Extract the [x, y] coordinate from the center of the cell holding the provided text.  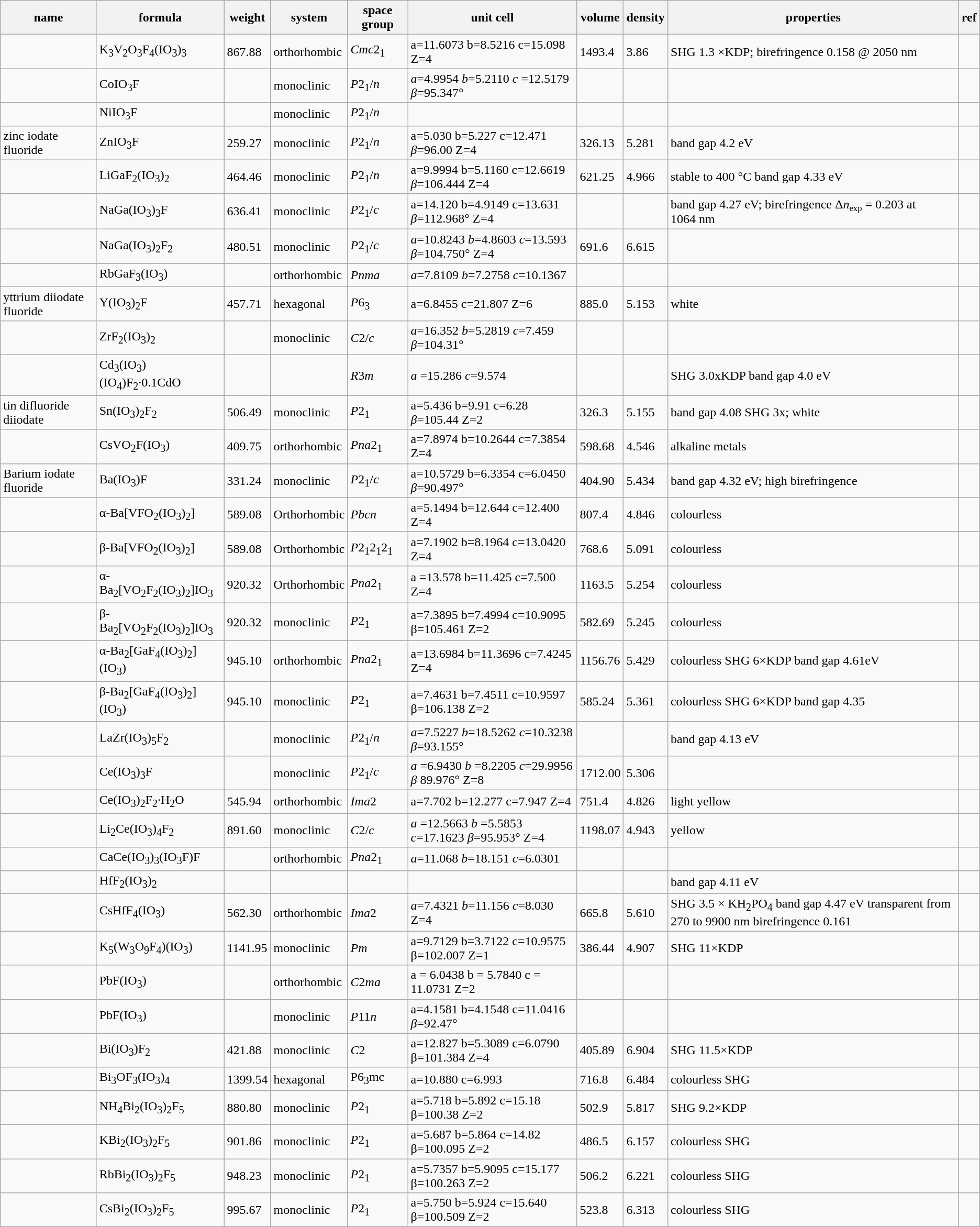
Pm [378, 948]
a=6.8455 c=21.807 Z=6 [492, 304]
6.157 [645, 1142]
a=7.1902 b=8.1964 c=13.0420 Z=4 [492, 549]
Y(IO3)2F [160, 304]
SHG 1.3 ×KDP; birefringence 0.158 @ 2050 nm [813, 51]
ZnIO3F [160, 142]
3.86 [645, 51]
6.313 [645, 1210]
Ba(IO3)F [160, 481]
band gap 4.2 eV [813, 142]
properties [813, 18]
β-Ba2[VO2F2(IO3)2]IO3 [160, 622]
1156.76 [600, 661]
a=9.7129 b=3.7122 c=10.9575 β=102.007 Z=1 [492, 948]
LaZr(IO3)5F2 [160, 738]
K5(W3O9F4)(IO3) [160, 948]
5.153 [645, 304]
a=7.8109 b=7.2758 c=10.1367 [492, 275]
5.254 [645, 584]
a=7.4321 b=11.156 c=8.030 Z=4 [492, 912]
405.89 [600, 1051]
457.71 [247, 304]
867.88 [247, 51]
weight [247, 18]
480.51 [247, 246]
598.68 [600, 446]
545.94 [247, 801]
stable to 400 °C band gap 4.33 eV [813, 177]
4.966 [645, 177]
5.091 [645, 549]
CsVO2F(IO3) [160, 446]
Bi3OF3(IO3)4 [160, 1079]
a=7.3895 b=7.4994 c=10.9095 β=105.461 Z=2 [492, 622]
880.80 [247, 1108]
colourless SHG 6×KDP band gap 4.35 [813, 702]
a =13.578 b=11.425 c=7.500 Z=4 [492, 584]
white [813, 304]
α-Ba2[GaF4(IO3)2](IO3) [160, 661]
CaCe(IO3)3(IO3F)F [160, 859]
6.484 [645, 1079]
1493.4 [600, 51]
326.13 [600, 142]
691.6 [600, 246]
volume [600, 18]
colourless SHG 6×KDP band gap 4.61eV [813, 661]
5.361 [645, 702]
C2 [378, 1051]
RbGaF3(IO3) [160, 275]
CsHfF4(IO3) [160, 912]
name [48, 18]
SHG 3.0xKDP band gap 4.0 eV [813, 375]
a=10.880 c=6.993 [492, 1079]
751.4 [600, 801]
P63 [378, 304]
5.245 [645, 622]
Cmc21 [378, 51]
5.434 [645, 481]
562.30 [247, 912]
1163.5 [600, 584]
NaGa(IO3)3F [160, 212]
yttrium diiodate fluoride [48, 304]
yellow [813, 831]
a=9.9994 b=5.1160 c=12.6619 β=106.444 Z=4 [492, 177]
6.221 [645, 1176]
LiGaF2(IO3)2 [160, 177]
Sn(IO3)2F2 [160, 413]
4.846 [645, 514]
506.49 [247, 413]
NaGa(IO3)2F2 [160, 246]
Ce(IO3)2F2·H2O [160, 801]
885.0 [600, 304]
zinc iodate fluoride [48, 142]
SHG 9.2×KDP [813, 1108]
995.67 [247, 1210]
a=7.5227 b=18.5262 c=10.3238 β=93.155° [492, 738]
unit cell [492, 18]
326.3 [600, 413]
a=11.6073 b=8.5216 c=15.098 Z=4 [492, 51]
system [309, 18]
CoIO3F [160, 86]
421.88 [247, 1051]
Pbcn [378, 514]
5.610 [645, 912]
HfF2(IO3)2 [160, 882]
formula [160, 18]
Pnma [378, 275]
NH4Bi2(IO3)2F5 [160, 1108]
386.44 [600, 948]
a=5.436 b=9.91 c=6.28 β=105.44 Z=2 [492, 413]
ref [969, 18]
Li2Ce(IO3)4F2 [160, 831]
1141.95 [247, 948]
R3m [378, 375]
space group [378, 18]
a=12.827 b=5.3089 c=6.0790 β=101.384 Z=4 [492, 1051]
4.907 [645, 948]
NiIO3F [160, 114]
density [645, 18]
light yellow [813, 801]
C2ma [378, 982]
331.24 [247, 481]
α-Ba[VFO2(IO3)2] [160, 514]
SHG 11×KDP [813, 948]
band gap 4.13 eV [813, 738]
a =12.5663 b =5.5853 c=17.1623 β=95.953° Z=4 [492, 831]
alkaline metals [813, 446]
a=5.030 b=5.227 c=12.471 β=96.00 Z=4 [492, 142]
585.24 [600, 702]
a=5.718 b=5.892 c=15.18 β=100.38 Z=2 [492, 1108]
a =15.286 c=9.574 [492, 375]
464.46 [247, 177]
636.41 [247, 212]
5.817 [645, 1108]
band gap 4.11 eV [813, 882]
506.2 [600, 1176]
1712.00 [600, 773]
P212121 [378, 549]
901.86 [247, 1142]
1198.07 [600, 831]
523.8 [600, 1210]
4.943 [645, 831]
a=5.750 b=5.924 c=15.640 β=100.509 Z=2 [492, 1210]
404.90 [600, 481]
KBi2(IO3)2F5 [160, 1142]
621.25 [600, 177]
P63mc [378, 1079]
6.904 [645, 1051]
SHG 3.5 × KH2PO4 band gap 4.47 eV transparent from 270 to 9900 nm birefringence 0.161 [813, 912]
5.429 [645, 661]
a=14.120 b=4.9149 c=13.631 β=112.968° Z=4 [492, 212]
5.306 [645, 773]
a=5.7357 b=5.9095 c=15.177 β=100.263 Z=2 [492, 1176]
CsBi2(IO3)2F5 [160, 1210]
tin difluoride diiodate [48, 413]
Barium iodate fluoride [48, 481]
a=11.068 b=18.151 c=6.0301 [492, 859]
a=16.352 b=5.2819 c=7.459 β=104.31° [492, 337]
a = 6.0438 b = 5.7840 c = 11.0731 Z=2 [492, 982]
409.75 [247, 446]
a=4.1581 b=4.1548 c=11.0416 β=92.47° [492, 1016]
a=13.6984 b=11.3696 c=7.4245 Z=4 [492, 661]
6.615 [645, 246]
4.546 [645, 446]
β-Ba[VFO2(IO3)2] [160, 549]
a=5.1494 b=12.644 c=12.400 Z=4 [492, 514]
α-Ba2[VO2F2(IO3)2]IO3 [160, 584]
band gap 4.32 eV; high birefringence [813, 481]
a=5.687 b=5.864 c=14.82 β=100.095 Z=2 [492, 1142]
582.69 [600, 622]
band gap 4.08 SHG 3x; white [813, 413]
a=4.9954 b=5.2110 c =12.5179 β=95.347° [492, 86]
Bi(IO3)F2 [160, 1051]
band gap 4.27 eV; birefringence Δnexp = 0.203 at 1064 nm [813, 212]
P11n [378, 1016]
5.155 [645, 413]
RbBi2(IO3)2F5 [160, 1176]
SHG 11.5×KDP [813, 1051]
a=7.4631 b=7.4511 c=10.9597 β=106.138 Z=2 [492, 702]
ZrF2(IO3)2 [160, 337]
K3V2O3F4(IO3)3 [160, 51]
a=7.8974 b=10.2644 c=7.3854 Z=4 [492, 446]
a=10.5729 b=6.3354 c=6.0450 β=90.497° [492, 481]
1399.54 [247, 1079]
486.5 [600, 1142]
502.9 [600, 1108]
a =6.9430 b =8.2205 c=29.9956 β 89.976° Z=8 [492, 773]
β-Ba2[GaF4(IO3)2](IO3) [160, 702]
807.4 [600, 514]
891.60 [247, 831]
5.281 [645, 142]
Cd3(IO3)(IO4)F2·0.1CdO [160, 375]
259.27 [247, 142]
a=7.702 b=12.277 c=7.947 Z=4 [492, 801]
4.826 [645, 801]
768.6 [600, 549]
665.8 [600, 912]
948.23 [247, 1176]
a=10.8243 b=4.8603 c=13.593 β=104.750° Z=4 [492, 246]
Ce(IO3)3F [160, 773]
716.8 [600, 1079]
